Search for the cell housing the specified text and yield its (X, Y) center coordinate. 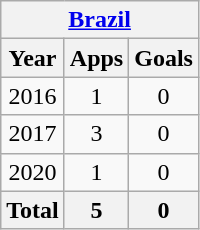
2016 (33, 96)
Total (33, 210)
Year (33, 58)
Goals (164, 58)
2020 (33, 172)
3 (96, 134)
5 (96, 210)
Brazil (100, 20)
2017 (33, 134)
Apps (96, 58)
